Pinpoint the cell where the given text exists, returning its [x, y] midpoint coordinate. 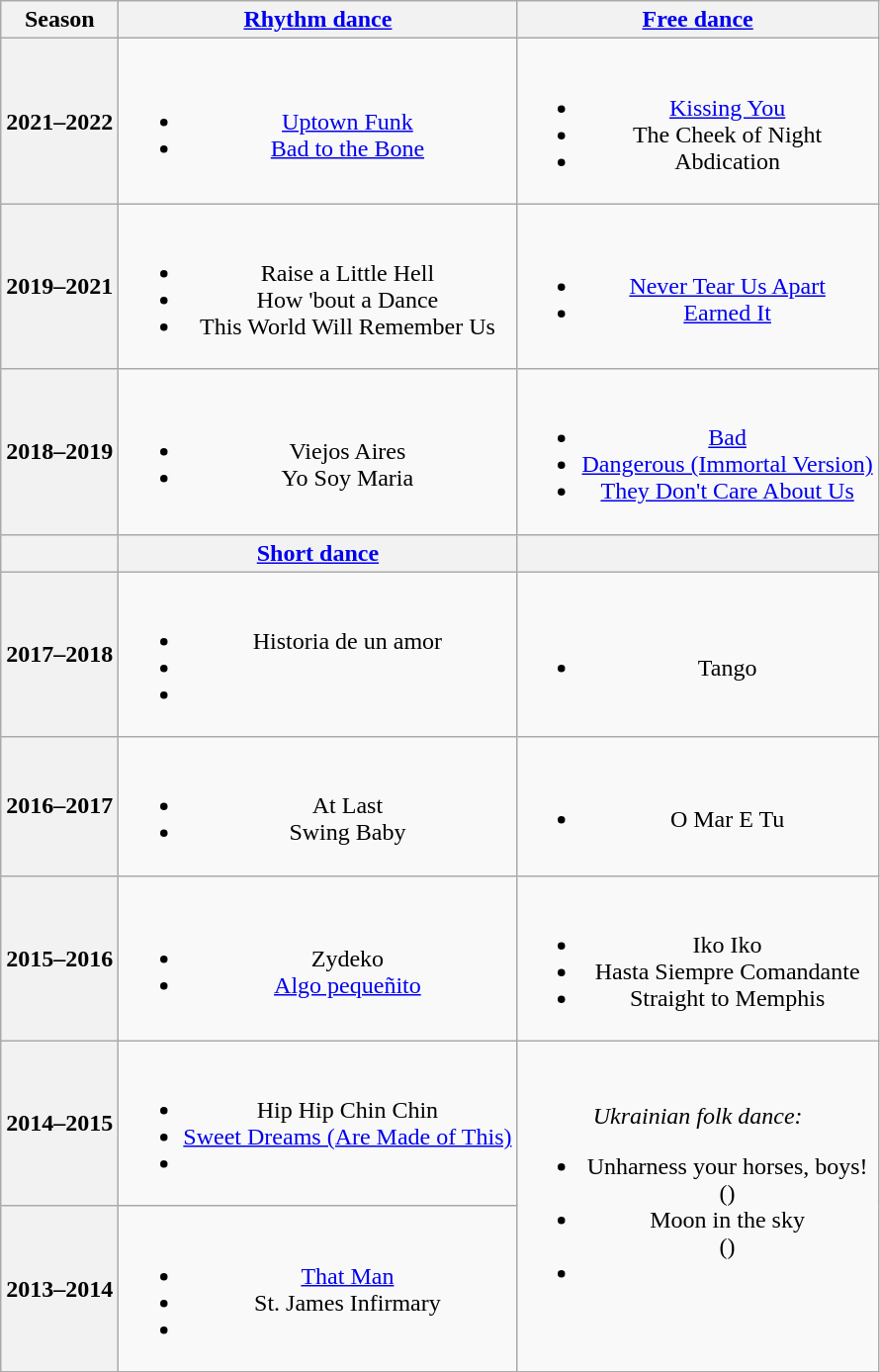
Free dance [698, 20]
Raise a Little Hell How 'bout a Dance This World Will Remember Us [318, 287]
Never Tear Us Apart Earned It [698, 287]
Season [59, 20]
Uptown Funk Bad to the Bone [318, 121]
Bad Dangerous (Immortal Version) They Don't Care About Us [698, 451]
Historia de un amor [318, 655]
That Man St. James Infirmary [318, 1288]
2013–2014 [59, 1288]
Rhythm dance [318, 20]
O Mar E Tu [698, 806]
Tango [698, 655]
Kissing You The Cheek of Night Abdication [698, 121]
Viejos Aires Yo Soy Maria [318, 451]
2014–2015 [59, 1124]
Ukrainian folk dance:Unharness your horses, boys! ()Moon in the sky () [698, 1206]
2016–2017 [59, 806]
Short dance [318, 553]
2018–2019 [59, 451]
2021–2022 [59, 121]
2015–2016 [59, 958]
2017–2018 [59, 655]
2019–2021 [59, 287]
Zydeko Algo pequeñito [318, 958]
At Last Swing Baby [318, 806]
Iko Iko Hasta Siempre ComandanteStraight to Memphis [698, 958]
Hip Hip Chin Chin Sweet Dreams (Are Made of This) [318, 1124]
